Scan for the cell matching the given text and deliver its [X, Y] coordinate at center. 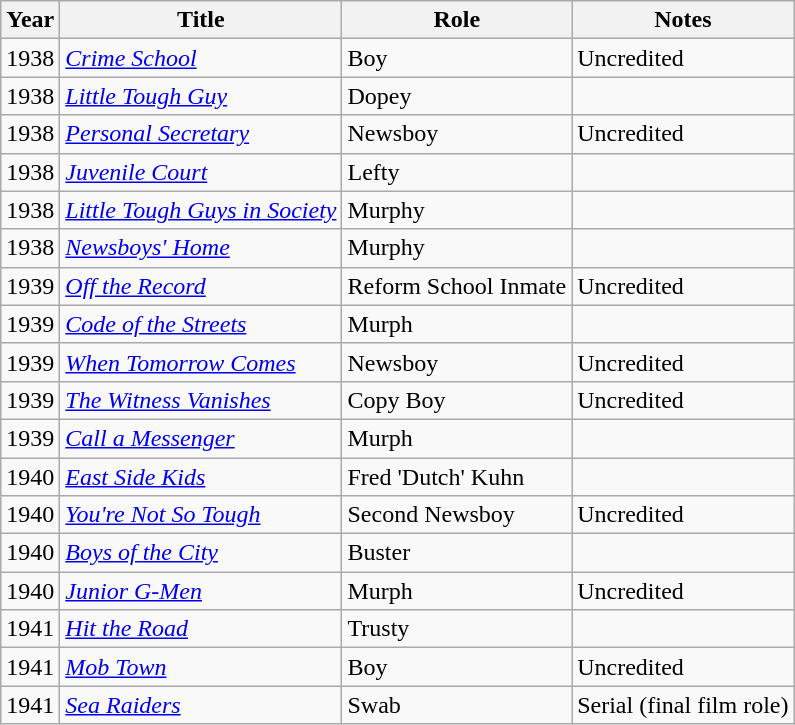
Crime School [201, 58]
Trusty [457, 629]
Off the Record [201, 286]
Boys of the City [201, 553]
East Side Kids [201, 477]
Second Newsboy [457, 515]
You're Not So Tough [201, 515]
Role [457, 20]
Swab [457, 705]
Code of the Streets [201, 324]
Newsboys' Home [201, 248]
When Tomorrow Comes [201, 362]
The Witness Vanishes [201, 400]
Juvenile Court [201, 172]
Notes [683, 20]
Personal Secretary [201, 134]
Little Tough Guys in Society [201, 210]
Fred 'Dutch' Kuhn [457, 477]
Dopey [457, 96]
Sea Raiders [201, 705]
Call a Messenger [201, 438]
Copy Boy [457, 400]
Year [30, 20]
Mob Town [201, 667]
Hit the Road [201, 629]
Little Tough Guy [201, 96]
Junior G-Men [201, 591]
Lefty [457, 172]
Serial (final film role) [683, 705]
Title [201, 20]
Buster [457, 553]
Reform School Inmate [457, 286]
